Provide the (X, Y) coordinate of the cell's center where the given text is located.  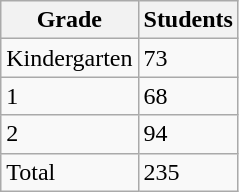
68 (188, 96)
2 (70, 134)
94 (188, 134)
Total (70, 172)
Students (188, 20)
1 (70, 96)
Kindergarten (70, 58)
73 (188, 58)
235 (188, 172)
Grade (70, 20)
